Pinpoint the cell where the given text exists, returning its [X, Y] midpoint coordinate. 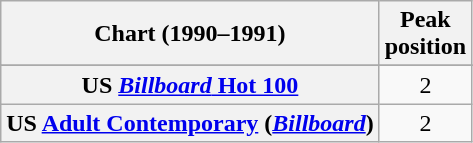
US Billboard Hot 100 [190, 85]
US Adult Contemporary (Billboard) [190, 123]
Chart (1990–1991) [190, 34]
Peakposition [425, 34]
